Pinpoint the cell where the given text exists, returning its (X, Y) midpoint coordinate. 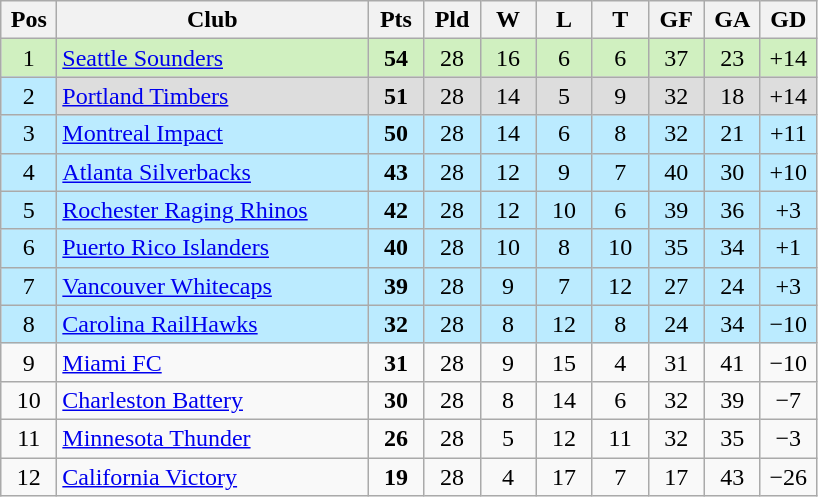
Pts (396, 20)
Minnesota Thunder (212, 438)
Pos (29, 20)
19 (396, 477)
Miami FC (212, 362)
−3 (788, 438)
51 (396, 96)
26 (396, 438)
50 (396, 134)
Atlanta Silverbacks (212, 172)
41 (732, 362)
2 (29, 96)
W (508, 20)
Rochester Raging Rhinos (212, 210)
23 (732, 58)
Puerto Rico Islanders (212, 248)
California Victory (212, 477)
37 (676, 58)
21 (732, 134)
Seattle Sounders (212, 58)
16 (508, 58)
Club (212, 20)
Vancouver Whitecaps (212, 286)
T (620, 20)
42 (396, 210)
36 (732, 210)
+11 (788, 134)
GF (676, 20)
27 (676, 286)
Carolina RailHawks (212, 324)
15 (564, 362)
18 (732, 96)
Pld (452, 20)
1 (29, 58)
54 (396, 58)
−26 (788, 477)
GD (788, 20)
GA (732, 20)
L (564, 20)
Portland Timbers (212, 96)
+10 (788, 172)
+1 (788, 248)
−7 (788, 400)
Montreal Impact (212, 134)
Charleston Battery (212, 400)
3 (29, 134)
